Find where the given text appears and provide that cell's center as (x, y) coordinate. 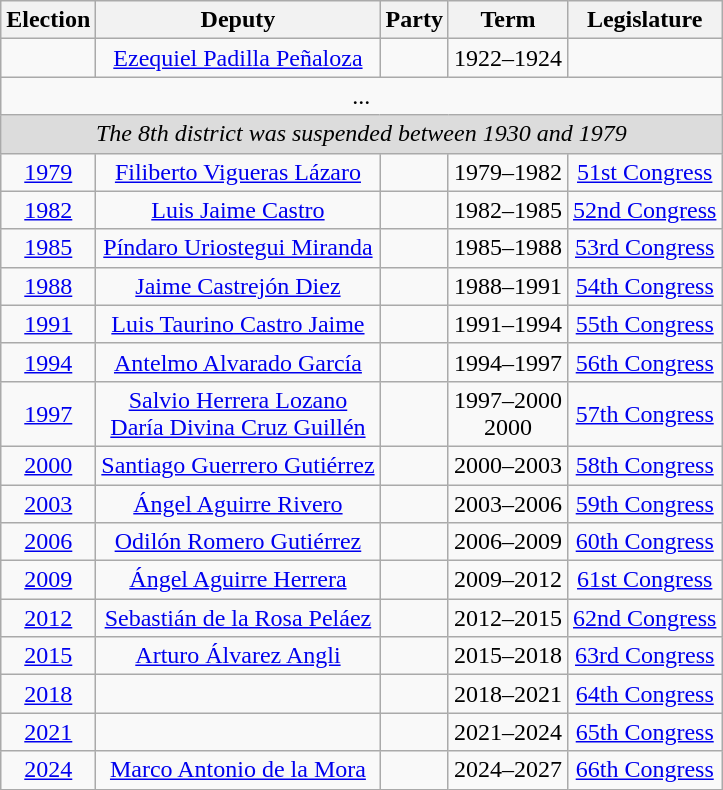
Deputy (238, 20)
2009–2012 (508, 580)
58th Congress (645, 465)
Sebastián de la Rosa Peláez (238, 618)
2012–2015 (508, 618)
51st Congress (645, 172)
2006–2009 (508, 542)
1985 (48, 248)
Marco Antonio de la Mora (238, 770)
Salvio Herrera LozanoDaría Divina Cruz Guillén (238, 414)
The 8th district was suspended between 1930 and 1979 (362, 134)
2015 (48, 656)
Ángel Aguirre Herrera (238, 580)
1982–1985 (508, 210)
2000–2003 (508, 465)
1991–1994 (508, 324)
2012 (48, 618)
66th Congress (645, 770)
Antelmo Alvarado García (238, 362)
1997 (48, 414)
64th Congress (645, 694)
62nd Congress (645, 618)
Santiago Guerrero Gutiérrez (238, 465)
Jaime Castrejón Diez (238, 286)
2024 (48, 770)
Term (508, 20)
53rd Congress (645, 248)
Ángel Aguirre Rivero (238, 503)
Election (48, 20)
1991 (48, 324)
63rd Congress (645, 656)
2018 (48, 694)
2000 (48, 465)
59th Congress (645, 503)
1994 (48, 362)
2021–2024 (508, 732)
2003 (48, 503)
1979–1982 (508, 172)
2003–2006 (508, 503)
57th Congress (645, 414)
Arturo Álvarez Angli (238, 656)
1922–1924 (508, 58)
Odilón Romero Gutiérrez (238, 542)
2018–2021 (508, 694)
52nd Congress (645, 210)
2015–2018 (508, 656)
Luis Jaime Castro (238, 210)
60th Congress (645, 542)
Party (414, 20)
54th Congress (645, 286)
1982 (48, 210)
2006 (48, 542)
Luis Taurino Castro Jaime (238, 324)
56th Congress (645, 362)
1985–1988 (508, 248)
2021 (48, 732)
1988 (48, 286)
1994–1997 (508, 362)
Píndaro Uriostegui Miranda (238, 248)
Ezequiel Padilla Peñaloza (238, 58)
2009 (48, 580)
61st Congress (645, 580)
... (362, 96)
55th Congress (645, 324)
Filiberto Vigueras Lázaro (238, 172)
Legislature (645, 20)
2024–2027 (508, 770)
1979 (48, 172)
1997–20002000 (508, 414)
1988–1991 (508, 286)
65th Congress (645, 732)
